For the text-containing cell, return its midpoint in [x, y] coordinate format. 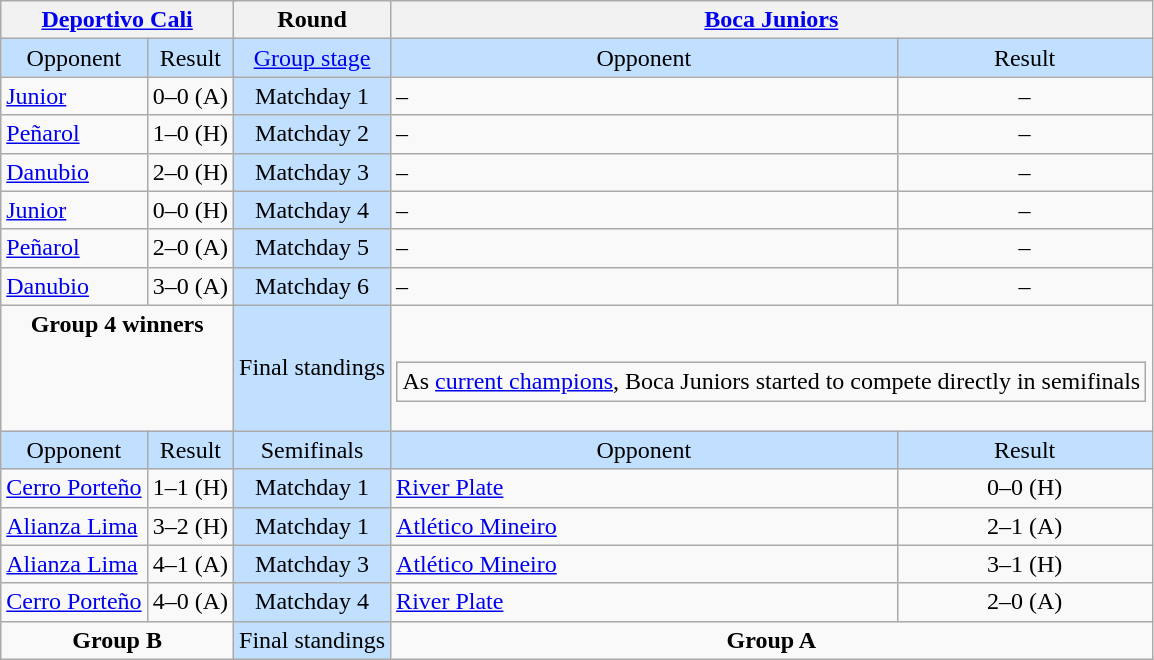
3–2 (H) [190, 526]
Group A [772, 640]
2–0 (H) [190, 172]
0–0 (A) [190, 96]
3–0 (A) [190, 286]
Deportivo Cali [118, 20]
Matchday 5 [312, 248]
4–1 (A) [190, 564]
3–1 (H) [1024, 564]
1–0 (H) [190, 134]
2–1 (A) [1024, 526]
Group 4 winners [118, 368]
Round [312, 20]
Group stage [312, 58]
Semifinals [312, 450]
Boca Juniors [772, 20]
Group B [118, 640]
Matchday 2 [312, 134]
Matchday 6 [312, 286]
4–0 (A) [190, 602]
1–1 (H) [190, 488]
